Output the [X, Y] coordinate of the center of the cell containing the given text.  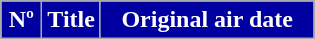
Title [72, 20]
Original air date [207, 20]
Nº [22, 20]
